Pinpoint the cell where the given text exists, returning its (x, y) midpoint coordinate. 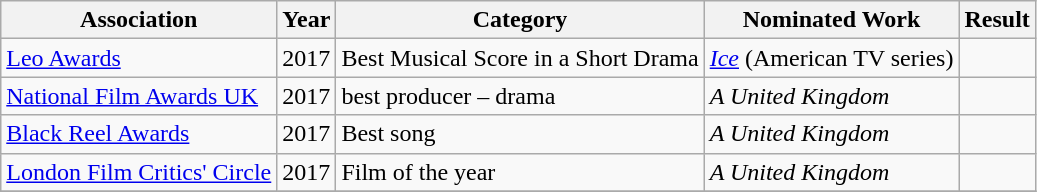
Nominated Work (832, 20)
Result (997, 20)
Best Musical Score in a Short Drama (520, 58)
Leo Awards (139, 58)
Black Reel Awards (139, 134)
Year (306, 20)
best producer – drama (520, 96)
Ice (American TV series) (832, 58)
Film of the year (520, 172)
London Film Critics' Circle (139, 172)
Best song (520, 134)
Association (139, 20)
Category (520, 20)
National Film Awards UK (139, 96)
